Capture the cell that displays the provided text and extract its (x, y) central coordinate. 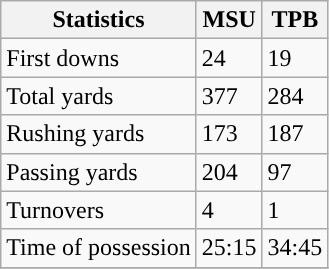
Total yards (99, 96)
TPB (295, 20)
Turnovers (99, 210)
First downs (99, 58)
MSU (229, 20)
Time of possession (99, 248)
4 (229, 210)
187 (295, 134)
25:15 (229, 248)
Statistics (99, 20)
Rushing yards (99, 134)
204 (229, 172)
284 (295, 96)
Passing yards (99, 172)
377 (229, 96)
173 (229, 134)
97 (295, 172)
34:45 (295, 248)
24 (229, 58)
1 (295, 210)
19 (295, 58)
